Output the (x, y) coordinate of the center of the cell containing the given text.  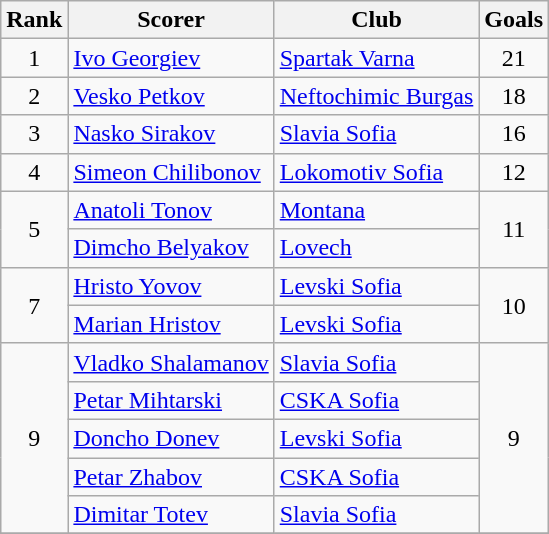
11 (514, 229)
21 (514, 58)
Doncho Donev (171, 438)
Vladko Shalamanov (171, 362)
Hristo Yovov (171, 286)
18 (514, 96)
Neftochimic Burgas (376, 96)
Marian Hristov (171, 324)
4 (34, 172)
3 (34, 134)
Petar Mihtarski (171, 400)
Simeon Chilibonov (171, 172)
Goals (514, 20)
12 (514, 172)
2 (34, 96)
Lokomotiv Sofia (376, 172)
Club (376, 20)
10 (514, 305)
Spartak Varna (376, 58)
Lovech (376, 248)
Scorer (171, 20)
7 (34, 305)
5 (34, 229)
Dimcho Belyakov (171, 248)
Ivo Georgiev (171, 58)
Nasko Sirakov (171, 134)
Rank (34, 20)
16 (514, 134)
1 (34, 58)
Petar Zhabov (171, 477)
Montana (376, 210)
Anatoli Tonov (171, 210)
Dimitar Totev (171, 515)
Vesko Petkov (171, 96)
